Locate the cell with the specified text and output its [X, Y] center coordinate. 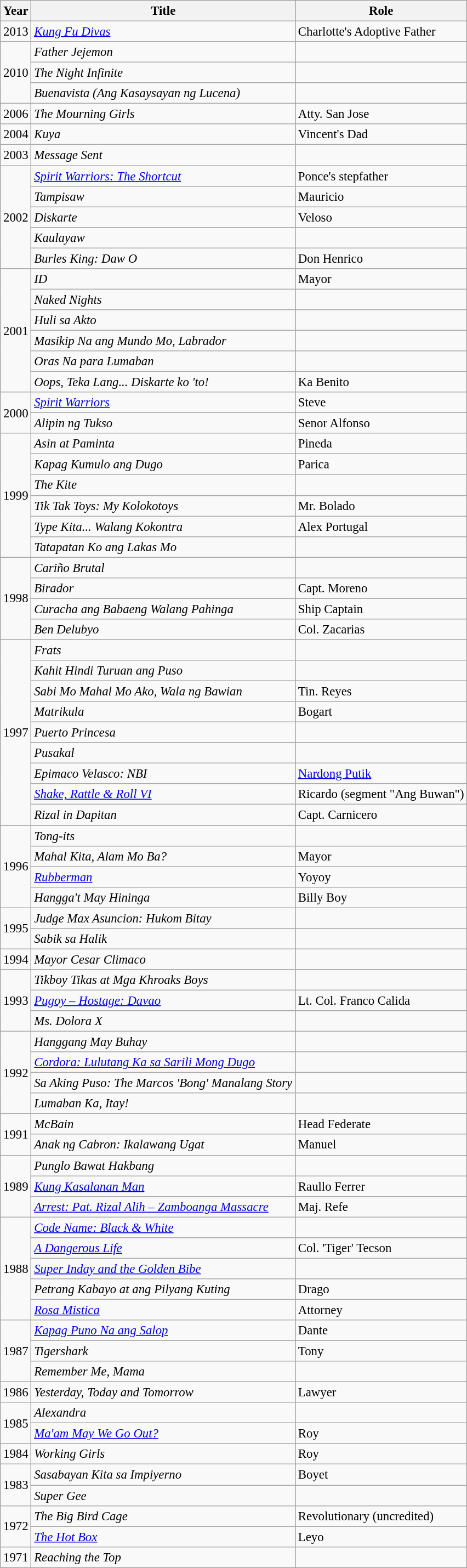
Reaching the Top [163, 1557]
Tigershark [163, 1351]
Yesterday, Today and Tomorrow [163, 1392]
1984 [16, 1454]
Naked Nights [163, 299]
Raullo Ferrer [381, 1186]
Burles King: Daw O [163, 258]
The Kite [163, 485]
Oops, Teka Lang... Diskarte ko 'to! [163, 382]
Mahal Kita, Alam Mo Ba? [163, 856]
Sasabayan Kita sa Impiyerno [163, 1475]
Shake, Rattle & Roll VI [163, 795]
Buenavista (Ang Kasaysayan ng Lucena) [163, 93]
Frats [163, 650]
Dante [381, 1331]
Capt. Carnicero [381, 815]
Kuya [163, 134]
Nardong Putik [381, 774]
Capt. Moreno [381, 588]
1994 [16, 959]
Masikip Na ang Mundo Mo, Labrador [163, 341]
Tampisaw [163, 196]
Punglo Bawat Hakbang [163, 1165]
Lumaban Ka, Itay! [163, 1103]
Epimaco Velasco: NBI [163, 774]
The Big Bird Cage [163, 1516]
Ben Delubyo [163, 630]
Mayor Cesar Climaco [163, 959]
Alipin ng Tukso [163, 423]
Leyo [381, 1537]
2010 [16, 72]
Ricardo (segment "Ang Buwan") [381, 795]
1989 [16, 1186]
1998 [16, 598]
Message Sent [163, 155]
2001 [16, 331]
Super Gee [163, 1496]
Type Kita... Walang Kokontra [163, 527]
1997 [16, 732]
Sa Aking Puso: The Marcos 'Bong' Manalang Story [163, 1083]
Father Jejemon [163, 52]
1993 [16, 1000]
A Dangerous Life [163, 1248]
Super Inday and the Golden Bibe [163, 1269]
1991 [16, 1134]
1999 [16, 495]
The Mourning Girls [163, 114]
ID [163, 279]
1971 [16, 1557]
Judge Max Asuncion: Hukom Bitay [163, 918]
Drago [381, 1289]
Tikboy Tikas at Mga Khroaks Boys [163, 980]
Puerto Princesa [163, 733]
Pugoy – Hostage: Davao [163, 1000]
Arrest: Pat. Rizal Alih – Zamboanga Massacre [163, 1207]
Lt. Col. Franco Calida [381, 1000]
Hanggang May Buhay [163, 1042]
Kaulayaw [163, 237]
Kung Kasalanan Man [163, 1186]
Billy Boy [381, 897]
Pusakal [163, 753]
McBain [163, 1124]
Atty. San Jose [381, 114]
Ma'am May We Go Out? [163, 1434]
Head Federate [381, 1124]
Veloso [381, 217]
1996 [16, 867]
1986 [16, 1392]
2003 [16, 155]
Sabik sa Halik [163, 939]
1987 [16, 1351]
Remember Me, Mama [163, 1372]
Rizal in Dapitan [163, 815]
Kahit Hindi Turuan ang Puso [163, 671]
Kapag Kumulo ang Dugo [163, 465]
Kung Fu Divas [163, 32]
Tong-its [163, 836]
Mauricio [381, 196]
2002 [16, 217]
Vincent's Dad [381, 134]
Cariño Brutal [163, 568]
Huli sa Akto [163, 320]
Sabi Mo Mahal Mo Ako, Wala ng Bawian [163, 692]
Boyet [381, 1475]
Asin at Paminta [163, 444]
Anak ng Cabron: Ikalawang Ugat [163, 1145]
2000 [16, 412]
Year [16, 11]
Code Name: Black & White [163, 1227]
Spirit Warriors: The Shortcut [163, 176]
2004 [16, 134]
Title [163, 11]
Ms. Dolora X [163, 1021]
Revolutionary (uncredited) [381, 1516]
Don Henrico [381, 258]
Hangga't May Hininga [163, 897]
2013 [16, 32]
Birador [163, 588]
2006 [16, 114]
The Hot Box [163, 1537]
Kapag Puno Na ang Salop [163, 1331]
Alex Portugal [381, 527]
Spirit Warriors [163, 403]
Charlotte's Adoptive Father [381, 32]
Parica [381, 465]
Ponce's stepfather [381, 176]
Lawyer [381, 1392]
Bogart [381, 712]
Tatapatan Ko ang Lakas Mo [163, 547]
1992 [16, 1073]
Working Girls [163, 1454]
1988 [16, 1269]
1972 [16, 1526]
Maj. Refe [381, 1207]
Tik Tak Toys: My Kolokotoys [163, 506]
Col. 'Tiger' Tecson [381, 1248]
The Night Infinite [163, 73]
Mr. Bolado [381, 506]
Pineda [381, 444]
Cordora: Lulutang Ka sa Sarili Mong Dugo [163, 1062]
Manuel [381, 1145]
Tony [381, 1351]
Oras Na para Lumaban [163, 361]
Attorney [381, 1310]
1983 [16, 1485]
Diskarte [163, 217]
Rubberman [163, 877]
Tin. Reyes [381, 692]
Alexandra [163, 1413]
Steve [381, 403]
Yoyoy [381, 877]
1985 [16, 1423]
Role [381, 11]
Rosa Mistica [163, 1310]
1995 [16, 928]
Petrang Kabayo at ang Pilyang Kuting [163, 1289]
Matrikula [163, 712]
Senor Alfonso [381, 423]
Ka Benito [381, 382]
Ship Captain [381, 609]
Col. Zacarias [381, 630]
Curacha ang Babaeng Walang Pahinga [163, 609]
